Search for the cell housing the specified text and yield its (X, Y) center coordinate. 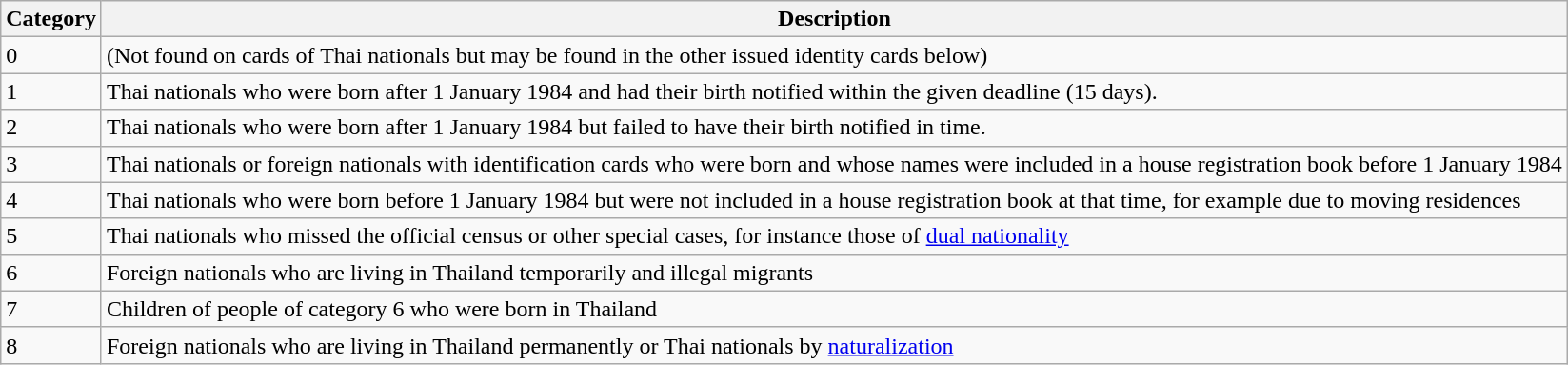
0 (51, 55)
5 (51, 236)
1 (51, 91)
6 (51, 273)
Foreign nationals who are living in Thailand temporarily and illegal migrants (834, 273)
(Not found on cards of Thai nationals but may be found in the other issued identity cards below) (834, 55)
8 (51, 345)
3 (51, 164)
7 (51, 309)
Thai nationals who were born after 1 January 1984 and had their birth notified within the given deadline (15 days). (834, 91)
Thai nationals who were born after 1 January 1984 but failed to have their birth notified in time. (834, 128)
2 (51, 128)
Thai nationals who missed the official census or other special cases, for instance those of dual nationality (834, 236)
4 (51, 200)
Children of people of category 6 who were born in Thailand (834, 309)
Foreign nationals who are living in Thailand permanently or Thai nationals by naturalization (834, 345)
Description (834, 19)
Category (51, 19)
